Identify which cell holds the provided text, then report its [x, y] central coordinate. 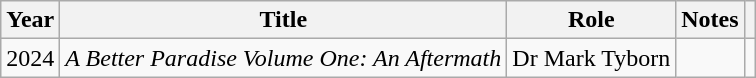
Title [284, 20]
A Better Paradise Volume One: An Aftermath [284, 58]
Year [30, 20]
Role [592, 20]
Notes [710, 20]
2024 [30, 58]
Dr Mark Tyborn [592, 58]
